Extract the [x, y] coordinate from the center of the cell holding the provided text.  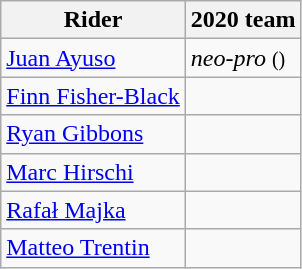
Rafał Majka [94, 210]
Ryan Gibbons [94, 134]
neo-pro () [243, 58]
Marc Hirschi [94, 172]
Rider [94, 20]
Finn Fisher-Black [94, 96]
2020 team [243, 20]
Matteo Trentin [94, 248]
Juan Ayuso [94, 58]
